Capture the cell that displays the provided text and extract its [X, Y] central coordinate. 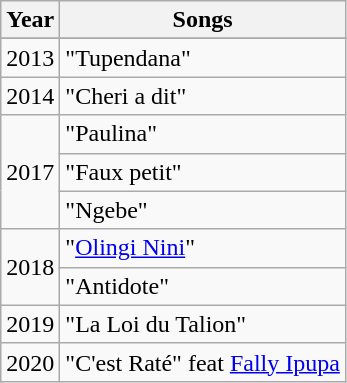
"Faux petit" [203, 172]
"Antidote" [203, 286]
2013 [30, 58]
2020 [30, 362]
"Olingi Nini" [203, 248]
Songs [203, 20]
"La Loi du Talion" [203, 324]
2019 [30, 324]
2018 [30, 267]
2017 [30, 172]
"Tupendana" [203, 58]
Year [30, 20]
"Ngebe" [203, 210]
"Paulina" [203, 134]
"C'est Raté" feat Fally Ipupa [203, 362]
2014 [30, 96]
"Cheri a dit" [203, 96]
